Scan for the cell matching the given text and deliver its (x, y) coordinate at center. 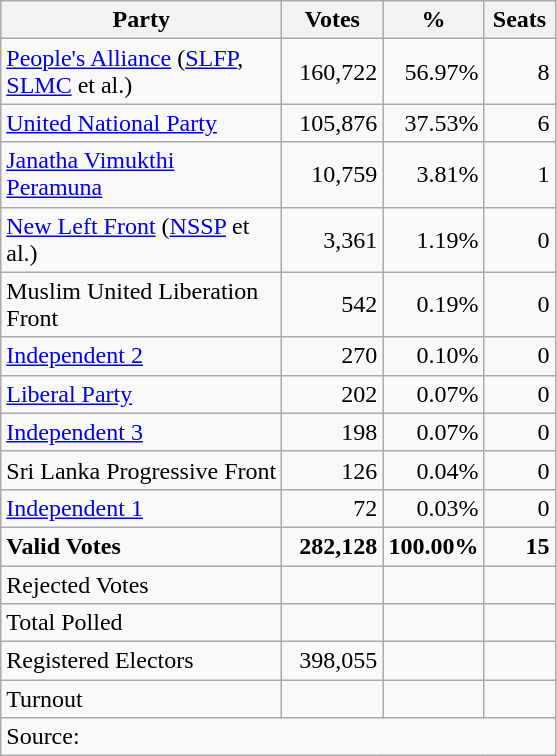
15 (520, 546)
Independent 1 (142, 508)
0.10% (434, 356)
0.03% (434, 508)
100.00% (434, 546)
198 (332, 432)
Seats (520, 20)
Votes (332, 20)
0.04% (434, 470)
10,759 (332, 174)
Party (142, 20)
People's Alliance (SLFP, SLMC et al.) (142, 72)
1 (520, 174)
Total Polled (142, 623)
Independent 2 (142, 356)
202 (332, 394)
56.97% (434, 72)
New Left Front (NSSP et al.) (142, 240)
1.19% (434, 240)
Turnout (142, 699)
542 (332, 304)
Source: (278, 737)
3.81% (434, 174)
6 (520, 123)
398,055 (332, 661)
Sri Lanka Progressive Front (142, 470)
72 (332, 508)
3,361 (332, 240)
105,876 (332, 123)
126 (332, 470)
Registered Electors (142, 661)
Valid Votes (142, 546)
Rejected Votes (142, 585)
% (434, 20)
8 (520, 72)
Muslim United Liberation Front (142, 304)
282,128 (332, 546)
160,722 (332, 72)
Independent 3 (142, 432)
Janatha Vimukthi Peramuna (142, 174)
0.19% (434, 304)
Liberal Party (142, 394)
270 (332, 356)
United National Party (142, 123)
37.53% (434, 123)
